Capture the cell that displays the provided text and extract its (X, Y) central coordinate. 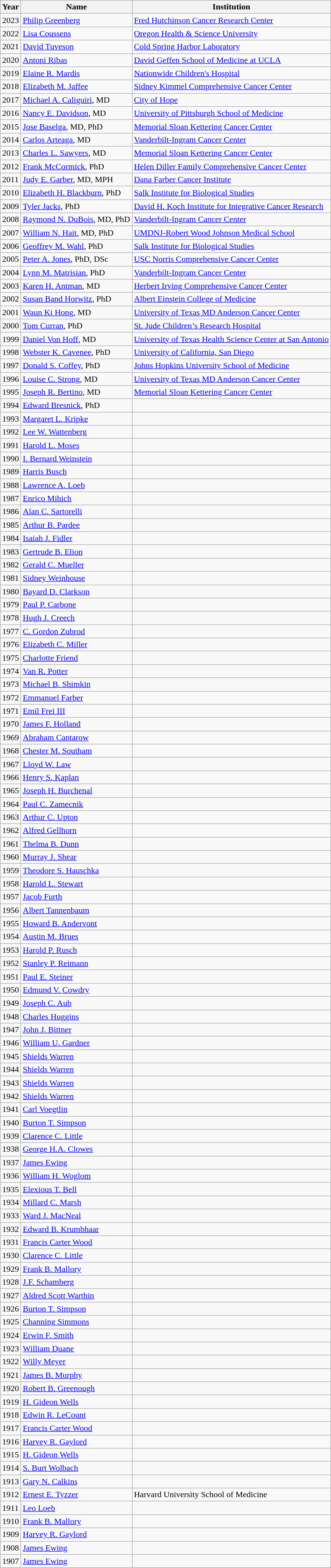
1964 (10, 804)
1998 (10, 352)
1959 (10, 870)
Charlotte Friend (76, 658)
Lloyd W. Law (76, 764)
1914 (10, 1468)
St. Jude Children’s Research Hospital (231, 326)
1931 (10, 1242)
Lynn M. Matrisian, PhD (76, 273)
William U. Gardner (76, 1043)
1921 (10, 1375)
1923 (10, 1348)
Gary N. Calkins (76, 1481)
David Geffen School of Medicine at UCLA (231, 60)
1922 (10, 1362)
Jose Baselga, MD, PhD (76, 126)
Abraham Cantarow (76, 737)
2015 (10, 126)
1932 (10, 1229)
Elizabeth H. Blackburn, PhD (76, 193)
Ward J. MacNeal (76, 1216)
1913 (10, 1481)
James F. Holland (76, 724)
1912 (10, 1495)
1937 (10, 1162)
John J. Bittner (76, 1030)
1930 (10, 1256)
Donald S. Coffey, PhD (76, 365)
J.F. Schamberg (76, 1282)
Daniel Von Hoff, MD (76, 339)
William N. Hait, MD, PhD (76, 233)
Carl Voegtlin (76, 1109)
1995 (10, 392)
Margaret L. Kripke (76, 419)
1979 (10, 605)
1953 (10, 950)
1948 (10, 1017)
Oregon Health & Science University (231, 34)
Webster K. Cavenee, PhD (76, 352)
Louise C. Strong, MD (76, 379)
Nancy E. Davidson, MD (76, 113)
1909 (10, 1534)
Stanley P. Reimann (76, 963)
1958 (10, 884)
1949 (10, 1003)
Harold P. Rusch (76, 950)
Tom Curran, PhD (76, 326)
Tyler Jacks, PhD (76, 206)
Institution (231, 7)
University of Texas Health Science Center at San Antonio (231, 339)
Chester M. Southam (76, 751)
David H. Koch Institute for Integrative Cancer Research (231, 206)
1994 (10, 406)
Johns Hopkins University School of Medicine (231, 365)
Nationwide Children's Hospital (231, 73)
Edward B. Krumbhaar (76, 1229)
1985 (10, 525)
1919 (10, 1402)
Henry S. Kaplan (76, 777)
Alfred Gellhorn (76, 831)
1933 (10, 1216)
Joseph R. Bertino, MD (76, 392)
2019 (10, 73)
1981 (10, 578)
1986 (10, 512)
James B. Murphy (76, 1375)
2007 (10, 233)
Harold L. Moses (76, 445)
Lee W. Wattenberg (76, 432)
1976 (10, 645)
Edward Bresnick, PhD (76, 406)
Arthur B. Pardee (76, 525)
Ernest E. Tyzzer (76, 1495)
Waun Ki Hong, MD (76, 312)
1950 (10, 990)
1997 (10, 365)
Joseph H. Burchenal (76, 790)
2012 (10, 166)
Geoffrey M. Wahl, PhD (76, 246)
1974 (10, 671)
1938 (10, 1149)
2004 (10, 273)
Aldred Scott Warthin (76, 1295)
Robert B. Greenough (76, 1388)
Karen H. Antman, MD (76, 286)
Edmund V. Cowdry (76, 990)
1973 (10, 684)
Emil Frei III (76, 711)
Paul C. Zamecnik (76, 804)
1952 (10, 963)
1946 (10, 1043)
1945 (10, 1056)
Peter A. Jones, PhD, DSc (76, 259)
1990 (10, 459)
2014 (10, 140)
1970 (10, 724)
Paul P. Carbone (76, 605)
1978 (10, 618)
Paul E. Steiner (76, 976)
1972 (10, 698)
1999 (10, 339)
1969 (10, 737)
1926 (10, 1309)
1939 (10, 1136)
Dana Farber Cancer Institute (231, 180)
2001 (10, 312)
2021 (10, 47)
Helen Diller Family Comprehensive Cancer Center (231, 166)
1984 (10, 538)
2020 (10, 60)
1928 (10, 1282)
1977 (10, 631)
Sidney Weinhouse (76, 578)
1965 (10, 790)
1924 (10, 1335)
Edwin R. LeCount (76, 1415)
2008 (10, 220)
2016 (10, 113)
USC Norris Comprehensive Cancer Center (231, 259)
Michael A. Caliguiri, MD (76, 100)
1960 (10, 857)
Erwin F. Smith (76, 1335)
University of Pittsburgh School of Medicine (231, 113)
2002 (10, 299)
1944 (10, 1070)
Hugh J. Creech (76, 618)
Alan C. Sartorelli (76, 512)
1920 (10, 1388)
Jacob Furth (76, 897)
I. Bernard Weinstein (76, 459)
1956 (10, 910)
1935 (10, 1189)
2018 (10, 87)
1951 (10, 976)
Fred Hutchinson Cancer Research Center (231, 20)
David Tuveson (76, 47)
Charles L. Sawyers, MD (76, 153)
Frank McCormick, PhD (76, 166)
1917 (10, 1428)
1987 (10, 498)
2010 (10, 193)
1918 (10, 1415)
1982 (10, 565)
1971 (10, 711)
Name (76, 7)
Arthur C. Upton (76, 817)
1996 (10, 379)
1980 (10, 592)
2023 (10, 20)
Howard B. Andervont (76, 923)
1947 (10, 1030)
Judy E. Garber, MD, MPH (76, 180)
Millard C. Marsh (76, 1202)
1963 (10, 817)
1991 (10, 445)
Cold Spring Harbor Laboratory (231, 47)
2017 (10, 100)
Elaine R. Mardis (76, 73)
Albert Einstein College of Medicine (231, 299)
Van R. Potter (76, 671)
1955 (10, 923)
Susan Band Horwitz, PhD (76, 299)
Thelma B. Dunn (76, 844)
1989 (10, 472)
2003 (10, 286)
S. Burt Wolbach (76, 1468)
Elexious T. Bell (76, 1189)
1925 (10, 1322)
Harold L. Stewart (76, 884)
Sidney Kimmel Comprehensive Cancer Center (231, 87)
2000 (10, 326)
Antoni Ribas (76, 60)
1941 (10, 1109)
1942 (10, 1096)
William H. Woglom (76, 1176)
University of California, San Diego (231, 352)
Herbert Irving Comprehensive Cancer Center (231, 286)
City of Hope (231, 100)
1936 (10, 1176)
Enrico Mihich (76, 498)
1966 (10, 777)
Lawrence A. Loeb (76, 485)
Harvard University School of Medicine (231, 1495)
1911 (10, 1508)
1940 (10, 1123)
1983 (10, 551)
William Duane (76, 1348)
1954 (10, 937)
1908 (10, 1548)
Emmanuel Farber (76, 698)
Michael B. Shimkin (76, 684)
Austin M. Brues (76, 937)
Elizabeth C. Miller (76, 645)
Joseph C. Aub (76, 1003)
1910 (10, 1521)
1934 (10, 1202)
1961 (10, 844)
1927 (10, 1295)
Gertrude B. Elion (76, 551)
Raymond N. DuBois, MD, PhD (76, 220)
1915 (10, 1455)
Leo Loeb (76, 1508)
Theodore S. Hauschka (76, 870)
1975 (10, 658)
C. Gordon Zubrod (76, 631)
Year (10, 7)
Gerald C. Mueller (76, 565)
Harris Busch (76, 472)
2022 (10, 34)
Elizabeth M. Jaffee (76, 87)
2006 (10, 246)
Carlos Arteaga, MD (76, 140)
2005 (10, 259)
Albert Tannenbaum (76, 910)
2009 (10, 206)
1943 (10, 1083)
2011 (10, 180)
1957 (10, 897)
Charles Huggins (76, 1017)
Philip Greenberg (76, 20)
1916 (10, 1442)
1988 (10, 485)
2013 (10, 153)
1907 (10, 1561)
Willy Meyer (76, 1362)
Isaiah J. Fidler (76, 538)
1967 (10, 764)
1929 (10, 1269)
1962 (10, 831)
1993 (10, 419)
Lisa Coussens (76, 34)
UMDNJ-Robert Wood Johnson Medical School (231, 233)
Bayard D. Clarkson (76, 592)
Murray J. Shear (76, 857)
George H.A. Clowes (76, 1149)
1968 (10, 751)
Channing Simmons (76, 1322)
1992 (10, 432)
